Locate the cell with the specified text and output its (x, y) center coordinate. 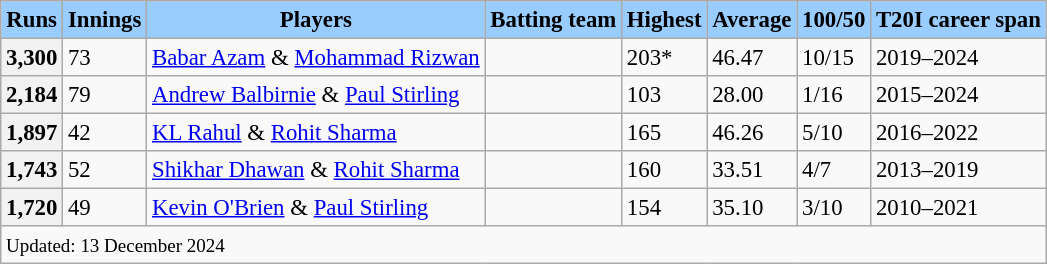
2010–2021 (959, 208)
165 (664, 133)
Highest (664, 20)
10/15 (834, 58)
2013–2019 (959, 170)
46.47 (752, 58)
Runs (32, 20)
Shikhar Dhawan & Rohit Sharma (316, 170)
KL Rahul & Rohit Sharma (316, 133)
Average (752, 20)
154 (664, 208)
Kevin O'Brien & Paul Stirling (316, 208)
1/16 (834, 95)
Andrew Balbirnie & Paul Stirling (316, 95)
T20I career span (959, 20)
2016–2022 (959, 133)
Babar Azam & Mohammad Rizwan (316, 58)
33.51 (752, 170)
46.26 (752, 133)
5/10 (834, 133)
160 (664, 170)
203* (664, 58)
1,897 (32, 133)
79 (105, 95)
Players (316, 20)
3,300 (32, 58)
35.10 (752, 208)
28.00 (752, 95)
Batting team (554, 20)
Updated: 13 December 2024 (524, 245)
100/50 (834, 20)
Innings (105, 20)
42 (105, 133)
1,720 (32, 208)
73 (105, 58)
3/10 (834, 208)
49 (105, 208)
1,743 (32, 170)
2,184 (32, 95)
2015–2024 (959, 95)
4/7 (834, 170)
52 (105, 170)
103 (664, 95)
2019–2024 (959, 58)
